From the cell containing the given text, extract its center point as (X, Y) coordinate. 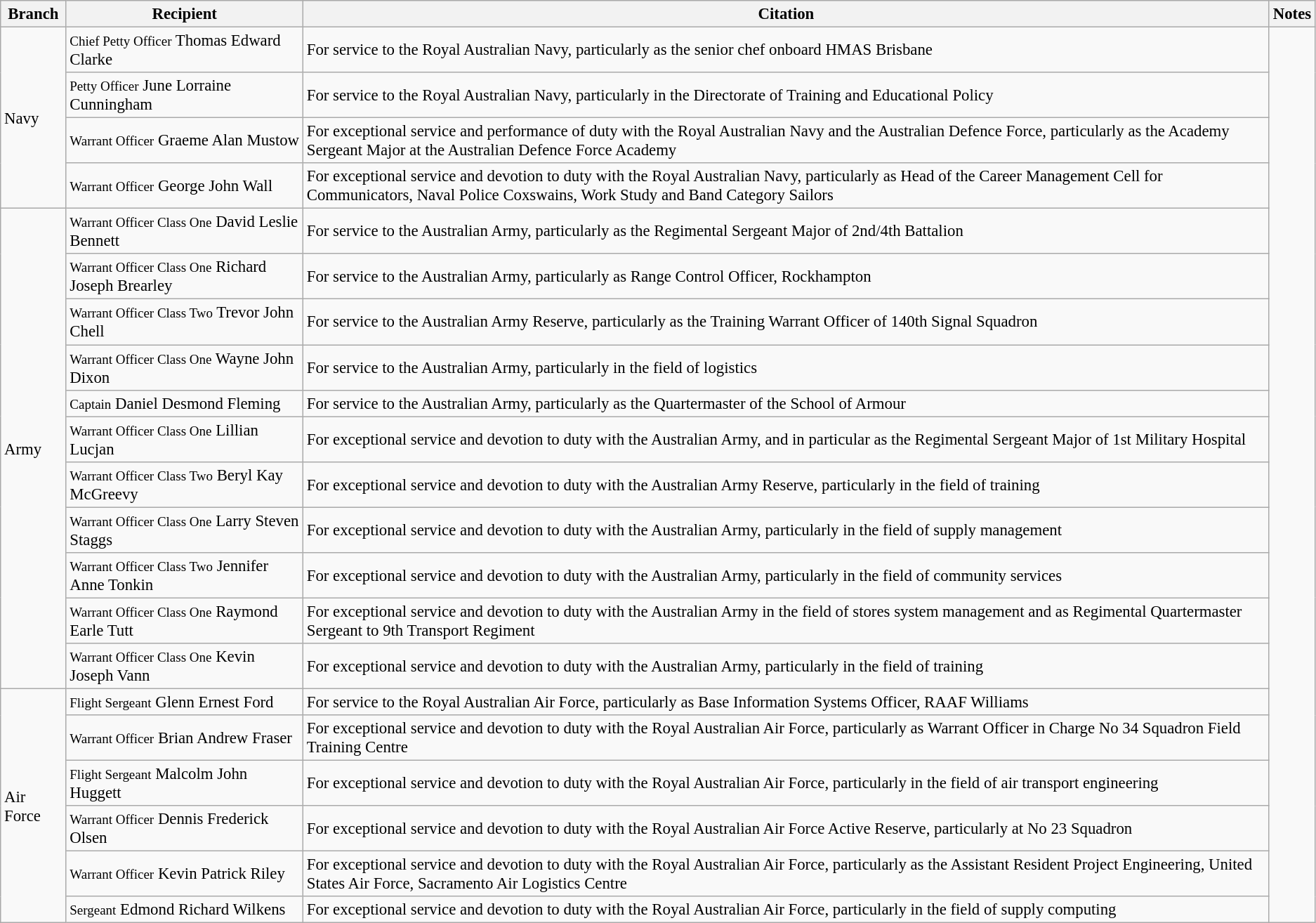
Flight Sergeant Glenn Ernest Ford (184, 702)
Captain Daniel Desmond Fleming (184, 403)
For exceptional service and devotion to duty with the Australian Army, particularly in the field of supply management (786, 530)
For service to the Royal Australian Air Force, particularly as Base Information Systems Officer, RAAF Williams (786, 702)
For exceptional service and devotion to duty with the Australian Army, particularly in the field of training (786, 666)
Notes (1292, 14)
Warrant Officer Class One Richard Joseph Brearley (184, 277)
For service to the Australian Army, particularly as the Regimental Sergeant Major of 2nd/4th Battalion (786, 232)
For exceptional service and devotion to duty with the Australian Army Reserve, particularly in the field of training (786, 485)
Warrant Officer George John Wall (184, 185)
For service to the Australian Army, particularly as the Quartermaster of the School of Armour (786, 403)
Warrant Officer Class Two Trevor John Chell (184, 322)
For exceptional service and devotion to duty with the Australian Army, particularly in the field of community services (786, 576)
Chief Petty Officer Thomas Edward Clarke (184, 51)
For exceptional service and devotion to duty with the Royal Australian Air Force, particularly in the field of supply computing (786, 910)
Warrant Officer Class One Raymond Earle Tutt (184, 621)
For service to the Australian Army, particularly in the field of logistics (786, 368)
Warrant Officer Class Two Jennifer Anne Tonkin (184, 576)
Warrant Officer Class One Kevin Joseph Vann (184, 666)
For service to the Australian Army, particularly as Range Control Officer, Rockhampton (786, 277)
For service to the Royal Australian Navy, particularly as the senior chef onboard HMAS Brisbane (786, 51)
Recipient (184, 14)
Branch (34, 14)
Warrant Officer Dennis Frederick Olsen (184, 829)
For exceptional service and devotion to duty with the Royal Australian Air Force, particularly in the field of air transport engineering (786, 784)
Warrant Officer Class Two Beryl Kay McGreevy (184, 485)
Petty Officer June Lorraine Cunningham (184, 96)
Warrant Officer Class One David Leslie Bennett (184, 232)
Warrant Officer Kevin Patrick Riley (184, 874)
Navy (34, 118)
Citation (786, 14)
For service to the Royal Australian Navy, particularly in the Directorate of Training and Educational Policy (786, 96)
Air Force (34, 806)
Warrant Officer Class One Wayne John Dixon (184, 368)
Sergeant Edmond Richard Wilkens (184, 910)
For exceptional service and devotion to duty with the Australian Army, and in particular as the Regimental Sergeant Major of 1st Military Hospital (786, 440)
Warrant Officer Class One Larry Steven Staggs (184, 530)
For exceptional service and devotion to duty with the Royal Australian Air Force Active Reserve, particularly at No 23 Squadron (786, 829)
Army (34, 449)
Warrant Officer Brian Andrew Fraser (184, 738)
Flight Sergeant Malcolm John Huggett (184, 784)
For service to the Australian Army Reserve, particularly as the Training Warrant Officer of 140th Signal Squadron (786, 322)
Warrant Officer Class One Lillian Lucjan (184, 440)
Warrant Officer Graeme Alan Mustow (184, 140)
